Find where the given text appears and provide that cell's center as [X, Y] coordinate. 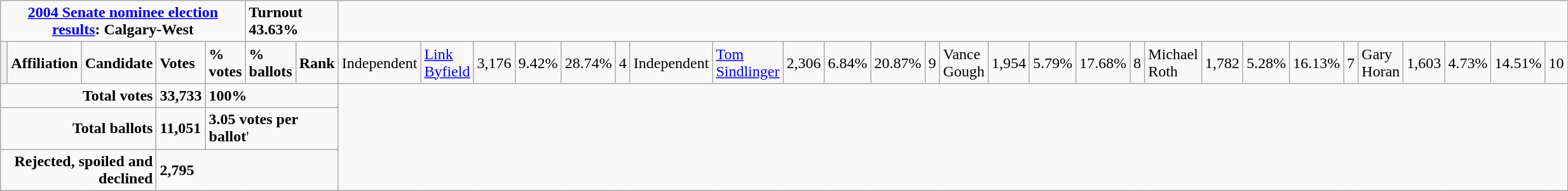
17.68% [1103, 62]
100% [272, 95]
Tom Sindlinger [747, 62]
Votes [181, 62]
28.74% [589, 62]
2,306 [803, 62]
9 [932, 62]
Gary Horan [1381, 62]
5.28% [1266, 62]
16.13% [1317, 62]
Vance Gough [964, 62]
20.87% [897, 62]
Affiliation [44, 62]
1,782 [1223, 62]
3.05 votes per ballot' [272, 129]
1,603 [1424, 62]
7 [1351, 62]
6.84% [848, 62]
14.51% [1518, 62]
33,733 [181, 95]
1,954 [1009, 62]
3,176 [494, 62]
% votes [225, 62]
Michael Roth [1173, 62]
Turnout 43.63% [292, 22]
11,051 [181, 129]
4 [623, 62]
5.79% [1053, 62]
Total votes [79, 95]
2,795 [247, 169]
Total ballots [79, 129]
Rejected, spoiled and declined [79, 169]
Rank [317, 62]
Link Byfield [447, 62]
% ballots [271, 62]
10 [1556, 62]
9.42% [538, 62]
Candidate [119, 62]
2004 Senate nominee election results: Calgary-West [123, 22]
8 [1138, 62]
4.73% [1468, 62]
